Provide the [x, y] coordinate of the cell's center where the given text is located.  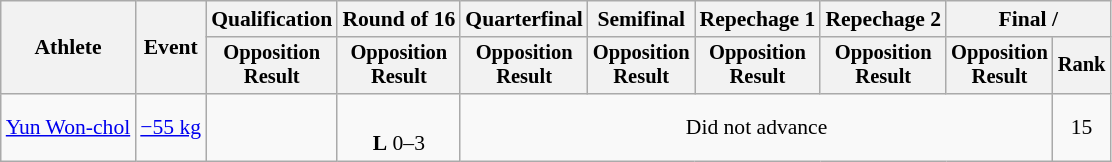
Round of 16 [398, 19]
Did not advance [756, 128]
Final / [1028, 19]
Repechage 1 [758, 19]
Athlete [68, 48]
L 0–3 [398, 128]
Qualification [272, 19]
Quarterfinal [524, 19]
15 [1082, 128]
−55 kg [170, 128]
Repechage 2 [883, 19]
Semifinal [642, 19]
Yun Won-chol [68, 128]
Rank [1082, 66]
Event [170, 48]
